Return [x, y] of the center of cell containing provided text 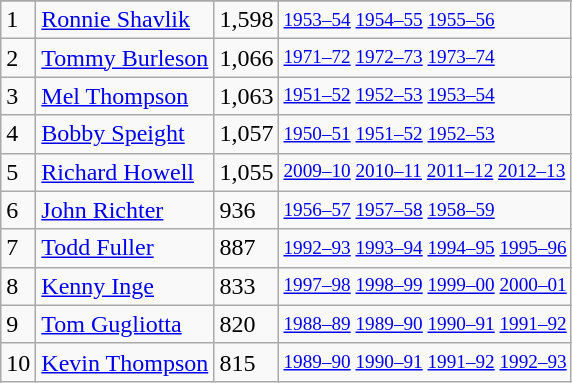
1988–89 1989–90 1990–91 1991–92 [425, 324]
6 [18, 210]
936 [246, 210]
887 [246, 248]
815 [246, 362]
1,066 [246, 58]
1951–52 1952–53 1953–54 [425, 96]
1997–98 1998–99 1999–00 2000–01 [425, 286]
1,063 [246, 96]
1956–57 1957–58 1958–59 [425, 210]
1953–54 1954–55 1955–56 [425, 20]
10 [18, 362]
Kenny Inge [125, 286]
1950–51 1951–52 1952–53 [425, 134]
1 [18, 20]
Tom Gugliotta [125, 324]
Kevin Thompson [125, 362]
3 [18, 96]
Tommy Burleson [125, 58]
Todd Fuller [125, 248]
Richard Howell [125, 172]
1989–90 1990–91 1991–92 1992–93 [425, 362]
1,057 [246, 134]
7 [18, 248]
Ronnie Shavlik [125, 20]
Mel Thompson [125, 96]
1971–72 1972–73 1973–74 [425, 58]
2009–10 2010–11 2011–12 2012–13 [425, 172]
Bobby Speight [125, 134]
9 [18, 324]
833 [246, 286]
4 [18, 134]
8 [18, 286]
1,055 [246, 172]
5 [18, 172]
1,598 [246, 20]
2 [18, 58]
1992–93 1993–94 1994–95 1995–96 [425, 248]
John Richter [125, 210]
820 [246, 324]
